Return the (X, Y) coordinate for the center point of the cell that contains the specified text.  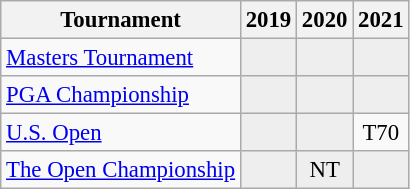
PGA Championship (121, 95)
T70 (381, 133)
2020 (325, 20)
Tournament (121, 20)
U.S. Open (121, 133)
NT (325, 170)
2019 (268, 20)
2021 (381, 20)
The Open Championship (121, 170)
Masters Tournament (121, 58)
